For the text-containing cell, return its midpoint in (x, y) coordinate format. 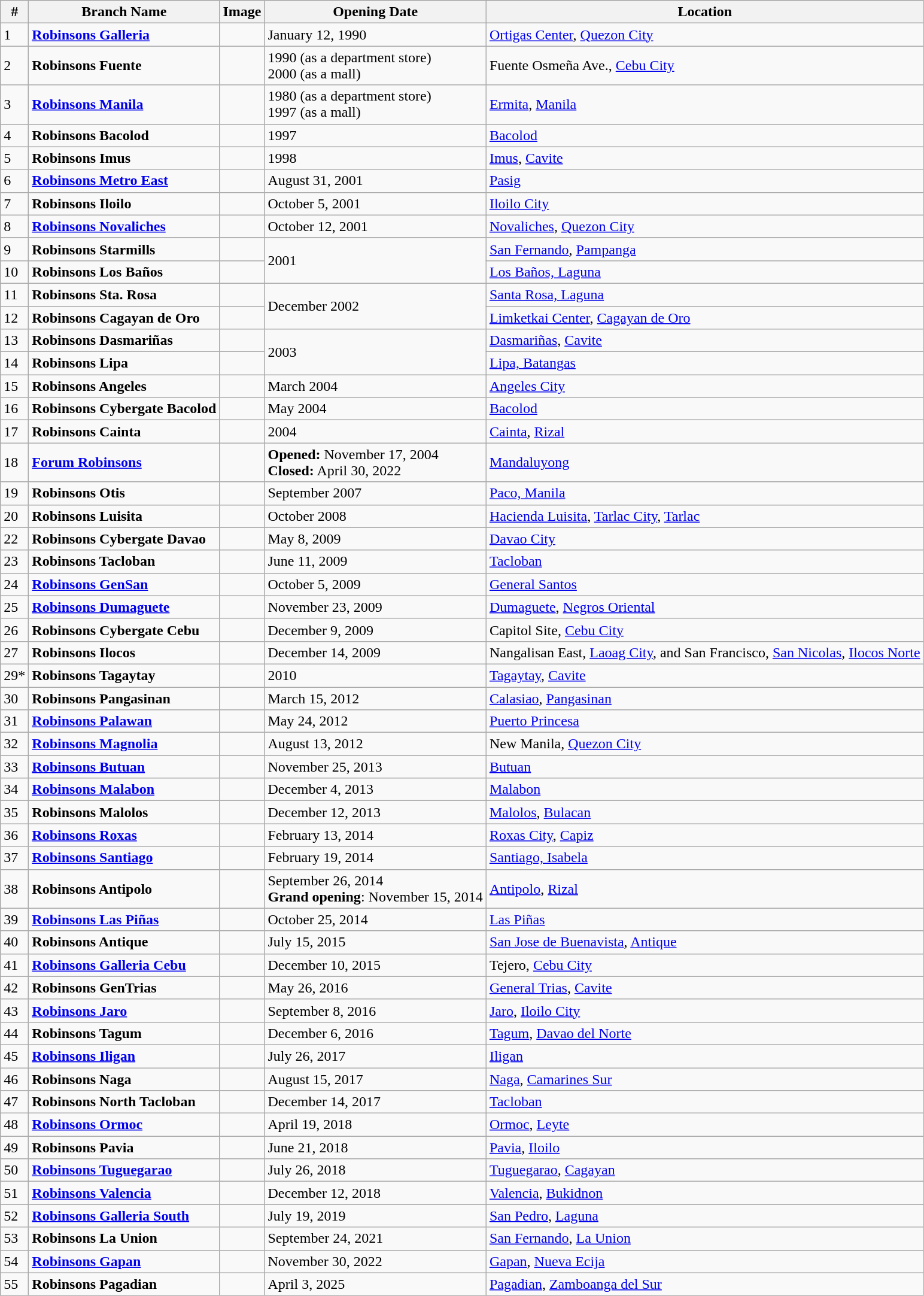
Dasmariñas, Cavite (705, 341)
Robinsons Starmills (124, 249)
Limketkai Center, Cagayan de Oro (705, 318)
12 (14, 318)
December 12, 2018 (375, 1193)
2 (14, 66)
Butuan (705, 767)
Las Piñas (705, 919)
Robinsons Luisita (124, 516)
1 (14, 35)
May 26, 2016 (375, 988)
Gapan, Nueva Ecija (705, 1261)
11 (14, 295)
Robinsons Bacolod (124, 135)
Ortigas Center, Quezon City (705, 35)
Robinsons Iligan (124, 1056)
Robinsons GenTrias (124, 988)
Tejero, Cebu City (705, 965)
Robinsons Cybergate Cebu (124, 630)
# (14, 12)
San Fernando, Pampanga (705, 249)
54 (14, 1261)
September 26, 2014Grand opening: November 15, 2014 (375, 888)
General Santos (705, 584)
Robinsons Pangasinan (124, 699)
December 6, 2016 (375, 1033)
December 4, 2013 (375, 790)
26 (14, 630)
42 (14, 988)
3 (14, 104)
Paco, Manila (705, 493)
37 (14, 858)
April 19, 2018 (375, 1125)
Robinsons Ilocos (124, 652)
Robinsons Ormoc (124, 1125)
Malabon (705, 790)
November 25, 2013 (375, 767)
Calasiao, Pangasinan (705, 699)
October 2008 (375, 516)
Robinsons Galleria Cebu (124, 965)
Puerto Princesa (705, 721)
35 (14, 812)
2003 (375, 352)
Robinsons Galleria South (124, 1216)
December 10, 2015 (375, 965)
Robinsons Manila (124, 104)
December 9, 2009 (375, 630)
Antipolo, Rizal (705, 888)
4 (14, 135)
2001 (375, 260)
50 (14, 1170)
Robinsons Fuente (124, 66)
5 (14, 158)
15 (14, 386)
December 12, 2013 (375, 812)
Tuguegarao, Cagayan (705, 1170)
14 (14, 363)
Robinsons Pavia (124, 1148)
18 (14, 462)
October 5, 2009 (375, 584)
Robinsons Malabon (124, 790)
Robinsons Tagaytay (124, 675)
San Pedro, Laguna (705, 1216)
Robinsons Galleria (124, 35)
Robinsons Cainta (124, 432)
45 (14, 1056)
Robinsons Lipa (124, 363)
9 (14, 249)
31 (14, 721)
August 31, 2001 (375, 181)
1980 (as a department store) 1997 (as a mall) (375, 104)
Robinsons Novaliches (124, 226)
1998 (375, 158)
Robinsons Cybergate Bacolod (124, 409)
Robinsons Angeles (124, 386)
Robinsons Tuguegarao (124, 1170)
16 (14, 409)
7 (14, 204)
32 (14, 744)
22 (14, 539)
San Fernando, La Union (705, 1239)
Opening Date (375, 12)
13 (14, 341)
July 26, 2018 (375, 1170)
Robinsons Santiago (124, 858)
July 26, 2017 (375, 1056)
Fuente Osmeña Ave., Cebu City (705, 66)
September 2007 (375, 493)
May 2004 (375, 409)
Robinsons Magnolia (124, 744)
27 (14, 652)
Iligan (705, 1056)
47 (14, 1102)
Robinsons North Tacloban (124, 1102)
June 11, 2009 (375, 562)
Robinsons Dumaguete (124, 607)
March 15, 2012 (375, 699)
San Jose de Buenavista, Antique (705, 942)
Branch Name (124, 12)
Davao City (705, 539)
8 (14, 226)
Robinsons Sta. Rosa (124, 295)
Imus, Cavite (705, 158)
Robinsons La Union (124, 1239)
46 (14, 1079)
Robinsons Otis (124, 493)
General Trias, Cavite (705, 988)
49 (14, 1148)
19 (14, 493)
Robinsons Cybergate Davao (124, 539)
Robinsons Antique (124, 942)
Robinsons Malolos (124, 812)
Lipa, Batangas (705, 363)
40 (14, 942)
Location (705, 12)
Robinsons Metro East (124, 181)
April 3, 2025 (375, 1284)
33 (14, 767)
Robinsons Butuan (124, 767)
Robinsons Tagum (124, 1033)
December 2002 (375, 306)
52 (14, 1216)
Dumaguete, Negros Oriental (705, 607)
Naga, Camarines Sur (705, 1079)
Pagadian, Zamboanga del Sur (705, 1284)
Los Baños, Laguna (705, 272)
June 21, 2018 (375, 1148)
February 19, 2014 (375, 858)
Robinsons Imus (124, 158)
Malolos, Bulacan (705, 812)
September 24, 2021 (375, 1239)
Santa Rosa, Laguna (705, 295)
1990 (as a department store) 2000 (as a mall) (375, 66)
Tagaytay, Cavite (705, 675)
October 5, 2001 (375, 204)
39 (14, 919)
Valencia, Bukidnon (705, 1193)
2010 (375, 675)
Ormoc, Leyte (705, 1125)
December 14, 2009 (375, 652)
Novaliches, Quezon City (705, 226)
53 (14, 1239)
6 (14, 181)
February 13, 2014 (375, 835)
Santiago, Isabela (705, 858)
July 19, 2019 (375, 1216)
Robinsons Pagadian (124, 1284)
Robinsons Valencia (124, 1193)
Robinsons GenSan (124, 584)
24 (14, 584)
New Manila, Quezon City (705, 744)
Robinsons Los Baños (124, 272)
January 12, 1990 (375, 35)
20 (14, 516)
Pavia, Iloilo (705, 1148)
10 (14, 272)
Cainta, Rizal (705, 432)
Robinsons Gapan (124, 1261)
34 (14, 790)
Mandaluyong (705, 462)
August 15, 2017 (375, 1079)
29* (14, 675)
1997 (375, 135)
Robinsons Dasmariñas (124, 341)
Robinsons Iloilo (124, 204)
55 (14, 1284)
Robinsons Antipolo (124, 888)
51 (14, 1193)
Ermita, Manila (705, 104)
November 23, 2009 (375, 607)
Robinsons Palawan (124, 721)
November 30, 2022 (375, 1261)
17 (14, 432)
Angeles City (705, 386)
Jaro, Iloilo City (705, 1010)
48 (14, 1125)
36 (14, 835)
August 13, 2012 (375, 744)
March 2004 (375, 386)
Pasig (705, 181)
Robinsons Naga (124, 1079)
Iloilo City (705, 204)
Roxas City, Capiz (705, 835)
30 (14, 699)
Robinsons Tacloban (124, 562)
44 (14, 1033)
Hacienda Luisita, Tarlac City, Tarlac (705, 516)
Nangalisan East, Laoag City, and San Francisco, San Nicolas, Ilocos Norte (705, 652)
Robinsons Jaro (124, 1010)
October 25, 2014 (375, 919)
October 12, 2001 (375, 226)
Opened: November 17, 2004Closed: April 30, 2022 (375, 462)
July 15, 2015 (375, 942)
Forum Robinsons (124, 462)
25 (14, 607)
December 14, 2017 (375, 1102)
Image (242, 12)
Robinsons Cagayan de Oro (124, 318)
38 (14, 888)
September 8, 2016 (375, 1010)
2004 (375, 432)
Tagum, Davao del Norte (705, 1033)
May 24, 2012 (375, 721)
Capitol Site, Cebu City (705, 630)
41 (14, 965)
Robinsons Las Piñas (124, 919)
23 (14, 562)
Robinsons Roxas (124, 835)
May 8, 2009 (375, 539)
43 (14, 1010)
